Search for the cell housing the specified text and yield its (x, y) center coordinate. 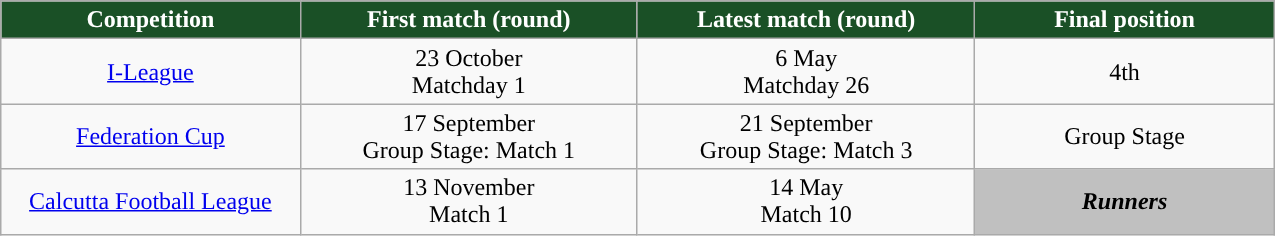
6 May Matchday 26 (806, 72)
Final position (1124, 20)
4th (1124, 72)
Latest match (round) (806, 20)
Calcutta Football League (150, 202)
Federation Cup (150, 136)
21 September Group Stage: Match 3 (806, 136)
Runners (1124, 202)
First match (round) (468, 20)
17 September Group Stage: Match 1 (468, 136)
23 October Matchday 1 (468, 72)
13 NovemberMatch 1 (468, 202)
I-League (150, 72)
Group Stage (1124, 136)
Competition (150, 20)
14 MayMatch 10 (806, 202)
